Identify which cell holds the provided text, then report its (X, Y) central coordinate. 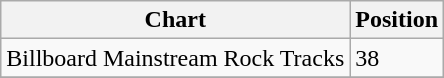
Position (397, 20)
Billboard Mainstream Rock Tracks (176, 58)
38 (397, 58)
Chart (176, 20)
